For the text-containing cell, return its midpoint in (X, Y) coordinate format. 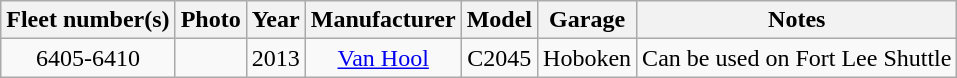
Can be used on Fort Lee Shuttle (797, 58)
Notes (797, 20)
2013 (276, 58)
Van Hool (383, 58)
Fleet number(s) (88, 20)
Year (276, 20)
Photo (210, 20)
Hoboken (588, 58)
Model (499, 20)
Manufacturer (383, 20)
Garage (588, 20)
C2045 (499, 58)
6405-6410 (88, 58)
